Extract the [x, y] coordinate from the center of the cell holding the provided text.  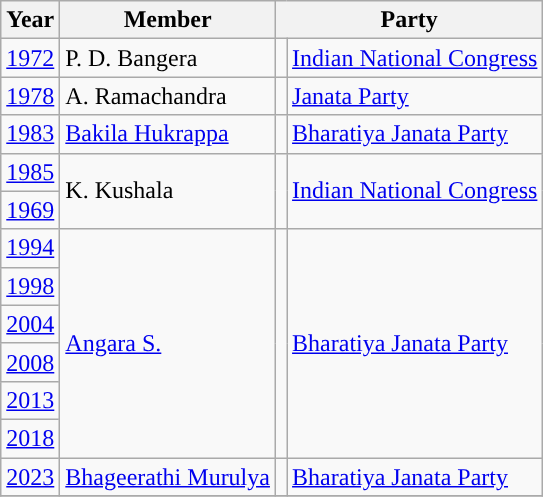
1998 [30, 286]
K. Kushala [168, 191]
P. D. Bangera [168, 58]
1972 [30, 58]
Bhageerathi Murulya [168, 477]
1994 [30, 248]
2018 [30, 438]
Year [30, 20]
Member [168, 20]
A. Ramachandra [168, 96]
2008 [30, 362]
2023 [30, 477]
1983 [30, 134]
1985 [30, 172]
Party [408, 20]
1978 [30, 96]
Janata Party [415, 96]
1969 [30, 210]
Bakila Hukrappa [168, 134]
2004 [30, 324]
Angara S. [168, 343]
2013 [30, 400]
